Extract the [x, y] coordinate from the center of the cell holding the provided text.  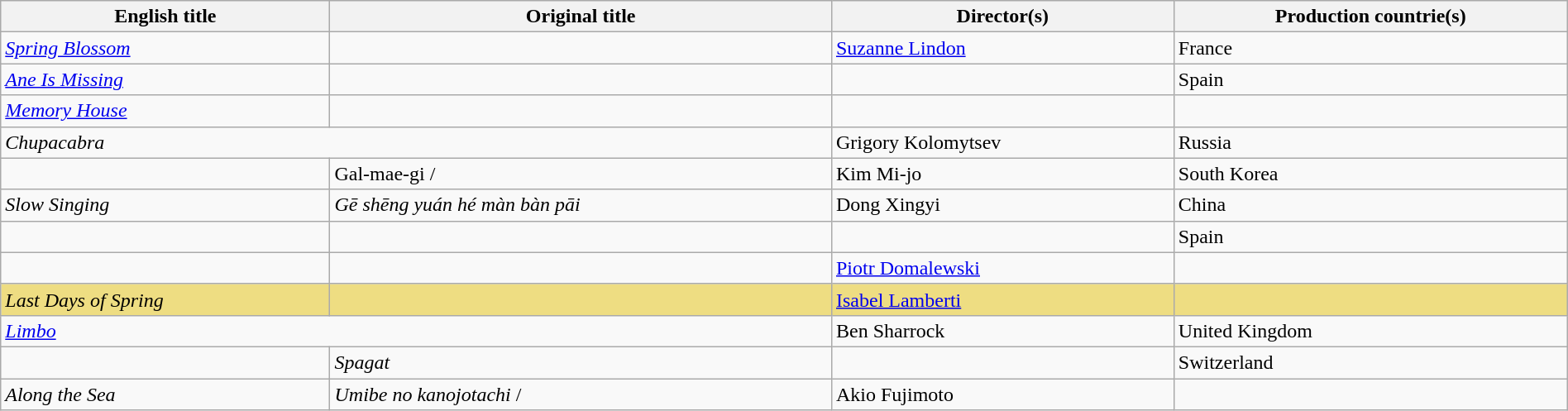
Switzerland [1370, 362]
Ane Is Missing [165, 79]
France [1370, 48]
Akio Fujimoto [1002, 394]
Ben Sharrock [1002, 331]
Slow Singing [165, 205]
Limbo [417, 331]
Grigory Kolomytsev [1002, 142]
Kim Mi-jo [1002, 174]
Memory House [165, 111]
Spring Blossom [165, 48]
Director(s) [1002, 17]
Dong Xingyi [1002, 205]
South Korea [1370, 174]
Piotr Domalewski [1002, 268]
Russia [1370, 142]
Original title [581, 17]
Spagat [581, 362]
Suzanne Lindon [1002, 48]
Along the Sea [165, 394]
Gal-mae-gi / [581, 174]
Isabel Lamberti [1002, 299]
Chupacabra [417, 142]
Umibe no kanojotachi / [581, 394]
Last Days of Spring [165, 299]
English title [165, 17]
China [1370, 205]
Gē shēng yuán hé màn bàn pāi [581, 205]
Production countrie(s) [1370, 17]
United Kingdom [1370, 331]
